Return the (x, y) coordinate for the center point of the cell that contains the specified text.  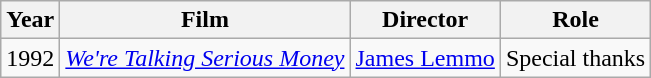
1992 (30, 58)
James Lemmo (425, 58)
Film (205, 20)
Director (425, 20)
Special thanks (575, 58)
Year (30, 20)
We're Talking Serious Money (205, 58)
Role (575, 20)
